Detect which cell encompasses the target text, then output its [X, Y] center coordinate. 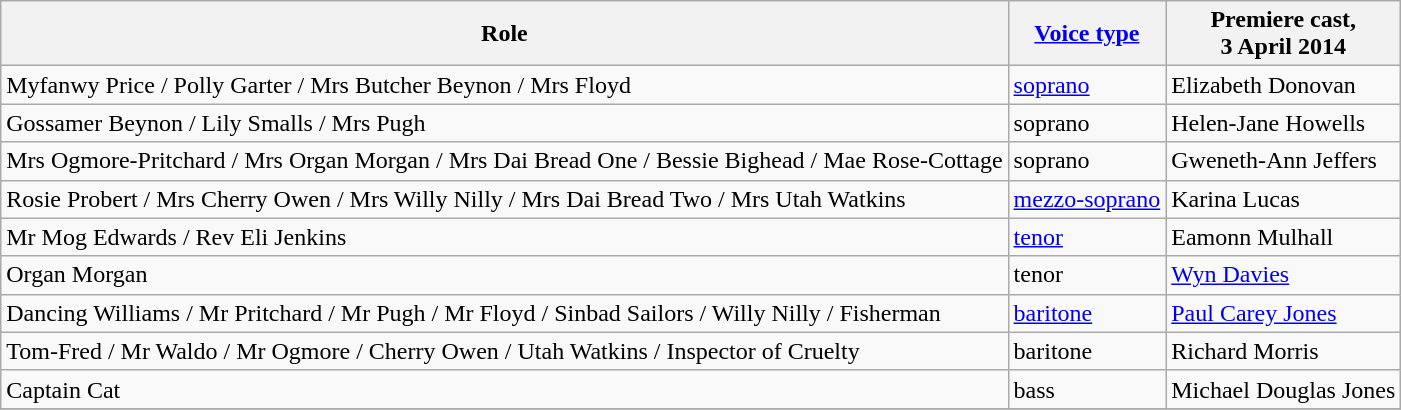
Myfanwy Price / Polly Garter / Mrs Butcher Beynon / Mrs Floyd [504, 85]
Richard Morris [1284, 351]
Captain Cat [504, 389]
Michael Douglas Jones [1284, 389]
Tom-Fred / Mr Waldo / Mr Ogmore / Cherry Owen / Utah Watkins / Inspector of Cruelty [504, 351]
Role [504, 34]
Mr Mog Edwards / Rev Eli Jenkins [504, 237]
Organ Morgan [504, 275]
Premiere cast,3 April 2014 [1284, 34]
Wyn Davies [1284, 275]
Karina Lucas [1284, 199]
Voice type [1087, 34]
Helen-Jane Howells [1284, 123]
mezzo-soprano [1087, 199]
Dancing Williams / Mr Pritchard / Mr Pugh / Mr Floyd / Sinbad Sailors / Willy Nilly / Fisherman [504, 313]
Eamonn Mulhall [1284, 237]
bass [1087, 389]
Elizabeth Donovan [1284, 85]
Gweneth-Ann Jeffers [1284, 161]
Mrs Ogmore-Pritchard / Mrs Organ Morgan / Mrs Dai Bread One / Bessie Bighead / Mae Rose-Cottage [504, 161]
Rosie Probert / Mrs Cherry Owen / Mrs Willy Nilly / Mrs Dai Bread Two / Mrs Utah Watkins [504, 199]
Paul Carey Jones [1284, 313]
Gossamer Beynon / Lily Smalls / Mrs Pugh [504, 123]
